Detect which cell encompasses the target text, then output its (x, y) center coordinate. 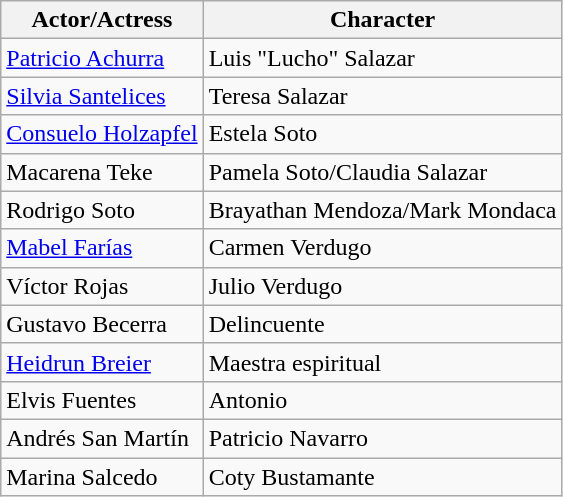
Coty Bustamante (382, 477)
Gustavo Becerra (102, 324)
Teresa Salazar (382, 96)
Pamela Soto/Claudia Salazar (382, 172)
Patricio Navarro (382, 438)
Macarena Teke (102, 172)
Carmen Verdugo (382, 248)
Consuelo Holzapfel (102, 134)
Luis "Lucho" Salazar (382, 58)
Andrés San Martín (102, 438)
Estela Soto (382, 134)
Brayathan Mendoza/Mark Mondaca (382, 210)
Marina Salcedo (102, 477)
Rodrigo Soto (102, 210)
Mabel Farías (102, 248)
Patricio Achurra (102, 58)
Actor/Actress (102, 20)
Elvis Fuentes (102, 400)
Character (382, 20)
Antonio (382, 400)
Heidrun Breier (102, 362)
Víctor Rojas (102, 286)
Maestra espiritual (382, 362)
Silvia Santelices (102, 96)
Julio Verdugo (382, 286)
Delincuente (382, 324)
